Return (x, y) of the center of cell containing provided text 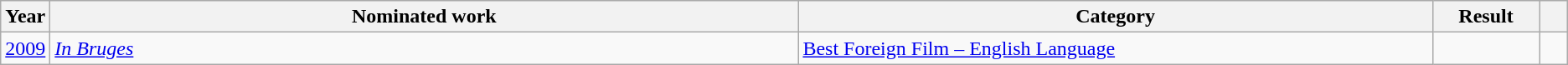
Category (1116, 17)
Nominated work (424, 17)
Best Foreign Film – English Language (1116, 48)
2009 (25, 48)
Year (25, 17)
In Bruges (424, 48)
Result (1486, 17)
